Search for the cell housing the specified text and yield its (x, y) center coordinate. 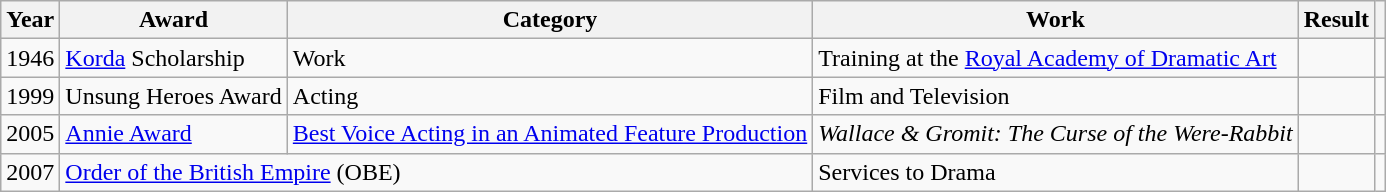
Services to Drama (1056, 172)
Result (1336, 20)
Category (550, 20)
Annie Award (174, 134)
Film and Television (1056, 96)
Unsung Heroes Award (174, 96)
2007 (30, 172)
Korda Scholarship (174, 58)
2005 (30, 134)
Best Voice Acting in an Animated Feature Production (550, 134)
Training at the Royal Academy of Dramatic Art (1056, 58)
1946 (30, 58)
Order of the British Empire (OBE) (436, 172)
Wallace & Gromit: The Curse of the Were-Rabbit (1056, 134)
Year (30, 20)
Award (174, 20)
1999 (30, 96)
Acting (550, 96)
